Determine the (x, y) coordinate at the center of the cell enclosing the given text.  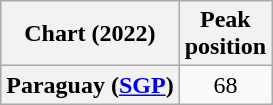
Peakposition (225, 34)
Paraguay (SGP) (90, 85)
68 (225, 85)
Chart (2022) (90, 34)
